Return (X, Y) of the center of cell containing provided text 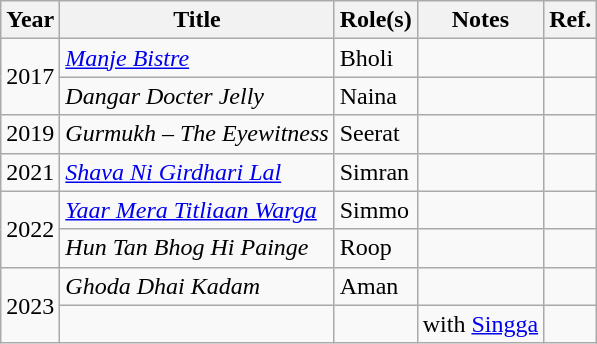
Naina (376, 96)
Aman (376, 286)
Year (30, 20)
2017 (30, 77)
2021 (30, 172)
Seerat (376, 134)
2019 (30, 134)
Roop (376, 248)
Gurmukh – The Eyewitness (197, 134)
Bholi (376, 58)
Role(s) (376, 20)
Notes (480, 20)
Shava Ni Girdhari Lal (197, 172)
Simran (376, 172)
Yaar Mera Titliaan Warga (197, 210)
Manje Bistre (197, 58)
Simmo (376, 210)
Ref. (570, 20)
2023 (30, 305)
Ghoda Dhai Kadam (197, 286)
Title (197, 20)
with Singga (480, 324)
Hun Tan Bhog Hi Painge (197, 248)
Dangar Docter Jelly (197, 96)
2022 (30, 229)
